Provide the [x, y] coordinate of the cell's center where the given text is located.  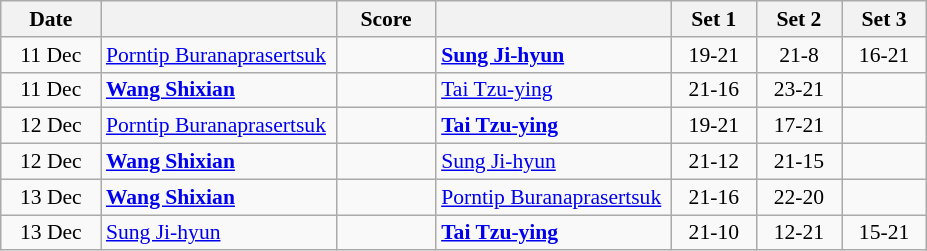
16-21 [884, 55]
12-21 [798, 233]
23-21 [798, 90]
21-15 [798, 162]
Set 2 [798, 19]
Date [51, 19]
Set 3 [884, 19]
15-21 [884, 233]
21-12 [714, 162]
Set 1 [714, 19]
21-10 [714, 233]
22-20 [798, 197]
Score [386, 19]
17-21 [798, 126]
21-8 [798, 55]
